Return [x, y] of the center of cell containing provided text 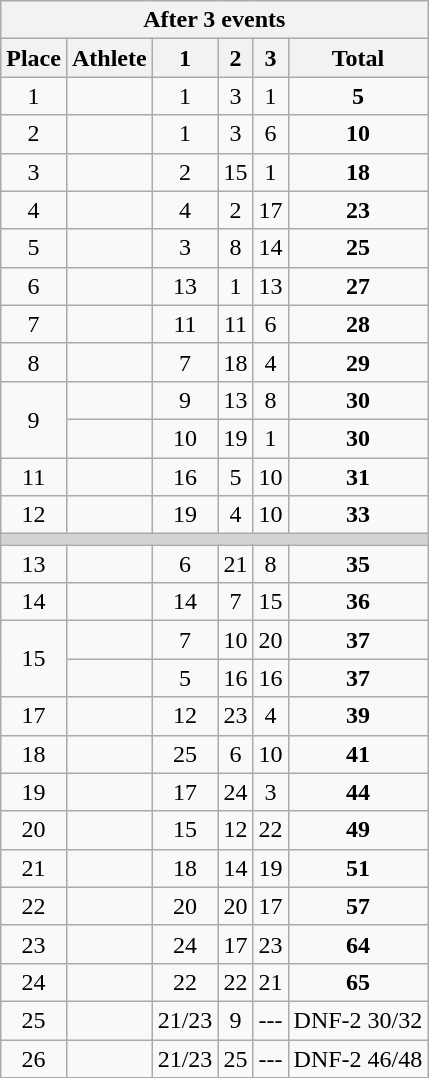
39 [358, 716]
31 [358, 477]
49 [358, 830]
36 [358, 602]
Total [358, 58]
44 [358, 792]
57 [358, 906]
29 [358, 362]
33 [358, 515]
DNF-2 46/48 [358, 1059]
35 [358, 564]
51 [358, 868]
26 [34, 1059]
65 [358, 982]
Athlete [109, 58]
28 [358, 324]
41 [358, 754]
DNF-2 30/32 [358, 1020]
64 [358, 944]
27 [358, 286]
Place [34, 58]
After 3 events [214, 20]
